Identify which cell holds the provided text, then report its [x, y] central coordinate. 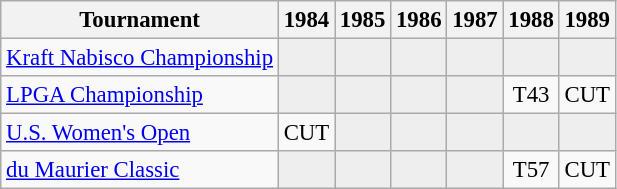
Kraft Nabisco Championship [140, 58]
1984 [306, 20]
1985 [363, 20]
T43 [531, 95]
Tournament [140, 20]
U.S. Women's Open [140, 133]
1986 [419, 20]
1987 [475, 20]
du Maurier Classic [140, 170]
1989 [587, 20]
LPGA Championship [140, 95]
T57 [531, 170]
1988 [531, 20]
